Detect which cell encompasses the target text, then output its (x, y) center coordinate. 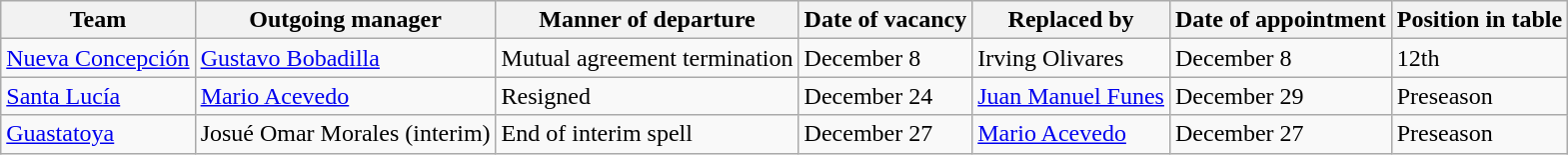
Date of vacancy (885, 20)
Position in table (1479, 20)
December 24 (885, 96)
Replaced by (1071, 20)
Team (98, 20)
Gustavo Bobadilla (346, 58)
Outgoing manager (346, 20)
Irving Olivares (1071, 58)
Manner of departure (648, 20)
Juan Manuel Funes (1071, 96)
Josué Omar Morales (interim) (346, 134)
Guastatoya (98, 134)
Mutual agreement termination (648, 58)
End of interim spell (648, 134)
12th (1479, 58)
Santa Lucía (98, 96)
Resigned (648, 96)
Date of appointment (1280, 20)
December 29 (1280, 96)
Nueva Concepción (98, 58)
